Extract the (x, y) coordinate from the center of the cell holding the provided text.  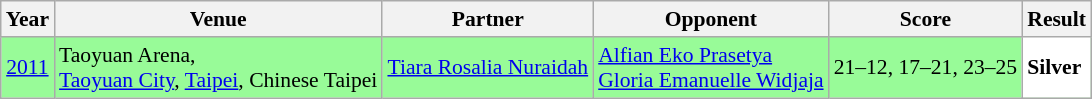
Partner (488, 19)
2011 (28, 68)
Result (1056, 19)
Opponent (710, 19)
Score (926, 19)
Year (28, 19)
Taoyuan Arena,Taoyuan City, Taipei, Chinese Taipei (218, 68)
Venue (218, 19)
Alfian Eko Prasetya Gloria Emanuelle Widjaja (710, 68)
Tiara Rosalia Nuraidah (488, 68)
21–12, 17–21, 23–25 (926, 68)
Silver (1056, 68)
